Output the [X, Y] coordinate of the center of the cell containing the given text.  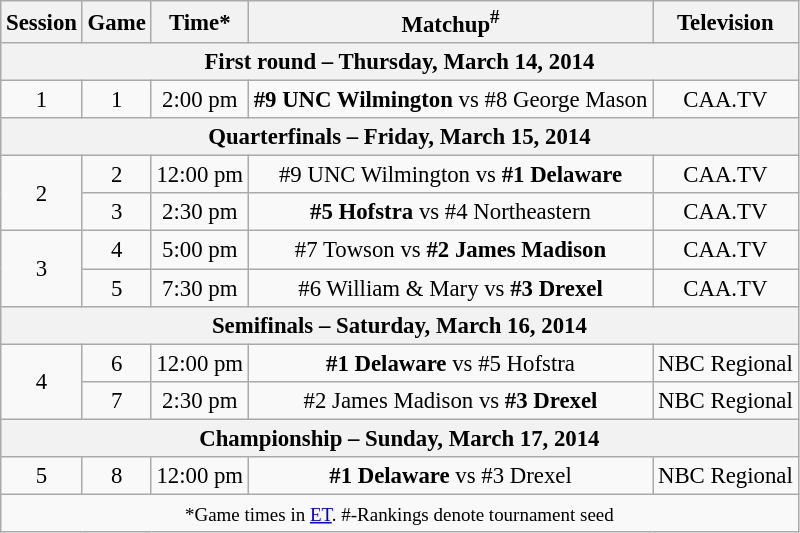
First round – Thursday, March 14, 2014 [400, 62]
#7 Towson vs #2 James Madison [450, 250]
7 [116, 400]
5:00 pm [200, 250]
Game [116, 22]
8 [116, 476]
*Game times in ET. #-Rankings denote tournament seed [400, 513]
#9 UNC Wilmington vs #1 Delaware [450, 175]
Semifinals – Saturday, March 16, 2014 [400, 325]
#6 William & Mary vs #3 Drexel [450, 288]
Television [726, 22]
Quarterfinals – Friday, March 15, 2014 [400, 137]
2:00 pm [200, 100]
#9 UNC Wilmington vs #8 George Mason [450, 100]
6 [116, 363]
Championship – Sunday, March 17, 2014 [400, 438]
#2 James Madison vs #3 Drexel [450, 400]
#1 Delaware vs #5 Hofstra [450, 363]
Matchup# [450, 22]
Session [42, 22]
#1 Delaware vs #3 Drexel [450, 476]
Time* [200, 22]
#5 Hofstra vs #4 Northeastern [450, 213]
7:30 pm [200, 288]
